For the text-containing cell, return its midpoint in (X, Y) coordinate format. 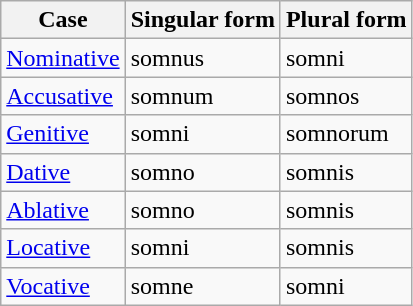
somnum (202, 96)
Dative (63, 172)
Singular form (202, 20)
somnus (202, 58)
Case (63, 20)
Nominative (63, 58)
somnos (346, 96)
Genitive (63, 134)
Locative (63, 248)
Vocative (63, 286)
Ablative (63, 210)
somne (202, 286)
somnorum (346, 134)
Plural form (346, 20)
Accusative (63, 96)
